Return the (x, y) coordinate for the center point of the cell that contains the specified text.  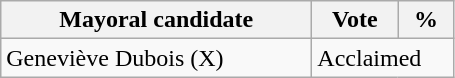
Vote (355, 20)
Acclaimed (383, 58)
% (426, 20)
Geneviève Dubois (X) (156, 58)
Mayoral candidate (156, 20)
